Search for the cell housing the specified text and yield its [x, y] center coordinate. 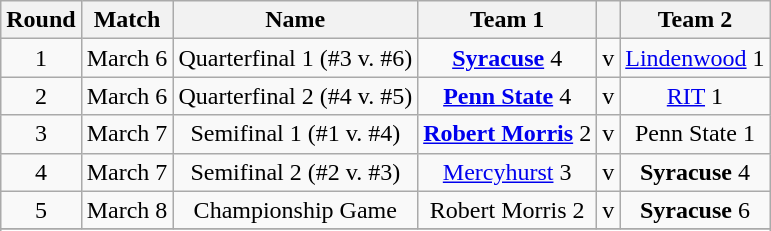
1 [41, 58]
Round [41, 20]
Lindenwood 1 [695, 58]
Quarterfinal 1 (#3 v. #6) [296, 58]
3 [41, 134]
Semifinal 2 (#2 v. #3) [296, 172]
4 [41, 172]
2 [41, 96]
Team 1 [508, 20]
Match [127, 20]
Penn State 1 [695, 134]
Quarterfinal 2 (#4 v. #5) [296, 96]
Penn State 4 [508, 96]
March 8 [127, 210]
Name [296, 20]
Championship Game [296, 210]
Mercyhurst 3 [508, 172]
Semifinal 1 (#1 v. #4) [296, 134]
Team 2 [695, 20]
Syracuse 6 [695, 210]
5 [41, 210]
RIT 1 [695, 96]
